Capture the cell that displays the provided text and extract its (X, Y) central coordinate. 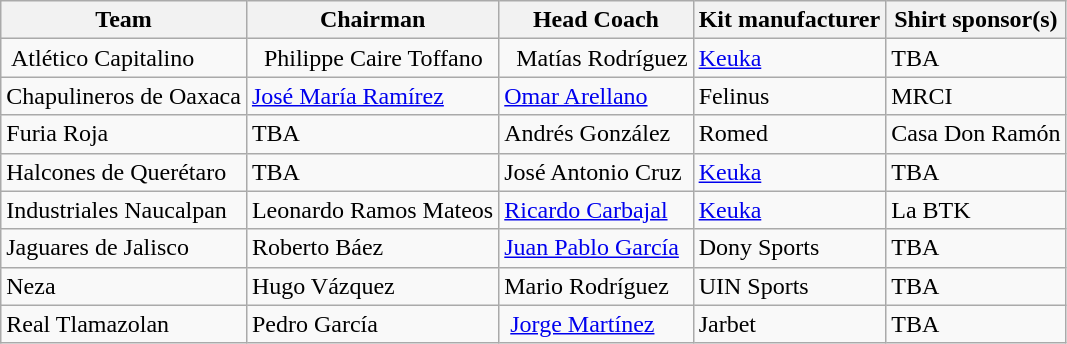
Chapulineros de Oaxaca (124, 96)
Team (124, 20)
José Antonio Cruz (596, 172)
Andrés González (596, 134)
Jarbet (790, 324)
Leonardo Ramos Mateos (372, 210)
Neza (124, 286)
Omar Arellano (596, 96)
MRCI (976, 96)
Casa Don Ramón (976, 134)
Jorge Martínez (596, 324)
Pedro García (372, 324)
Philippe Caire Toffano (372, 58)
Industriales Naucalpan (124, 210)
Jaguares de Jalisco (124, 248)
Juan Pablo García (596, 248)
Felinus (790, 96)
Atlético Capitalino (124, 58)
Furia Roja (124, 134)
Ricardo Carbajal (596, 210)
Kit manufacturer (790, 20)
La BTK (976, 210)
Chairman (372, 20)
Shirt sponsor(s) (976, 20)
Real Tlamazolan (124, 324)
Dony Sports (790, 248)
Romed (790, 134)
José María Ramírez (372, 96)
Halcones de Querétaro (124, 172)
Mario Rodríguez (596, 286)
Matías Rodríguez (596, 58)
Hugo Vázquez (372, 286)
Roberto Báez (372, 248)
UIN Sports (790, 286)
Head Coach (596, 20)
